Return the [x, y] coordinate for the center point of the cell that contains the specified text.  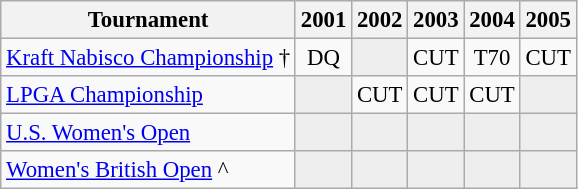
Kraft Nabisco Championship † [148, 58]
Women's British Open ^ [148, 170]
LPGA Championship [148, 95]
2002 [380, 20]
DQ [323, 58]
U.S. Women's Open [148, 133]
2004 [492, 20]
Tournament [148, 20]
2005 [548, 20]
T70 [492, 58]
2001 [323, 20]
2003 [436, 20]
